Search for the cell housing the specified text and yield its [X, Y] center coordinate. 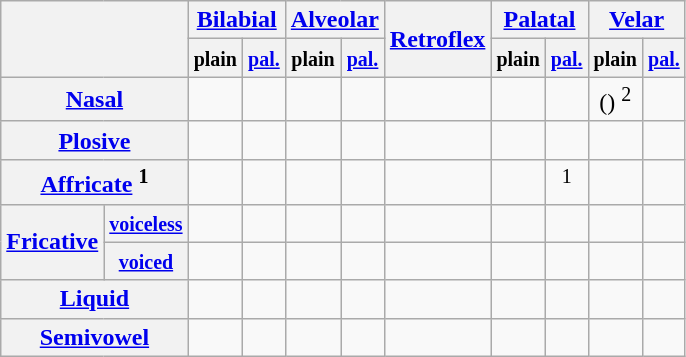
Bilabial [236, 20]
1 [566, 182]
Palatal [540, 20]
() 2 [615, 100]
Fricative [52, 242]
Velar [636, 20]
Nasal [94, 100]
Retroflex [438, 39]
voiced [146, 261]
Affricate 1 [94, 182]
Plosive [94, 140]
Alveolar [334, 20]
Liquid [94, 299]
voiceless [146, 223]
Semivowel [94, 337]
